Search for the cell housing the specified text and yield its (X, Y) center coordinate. 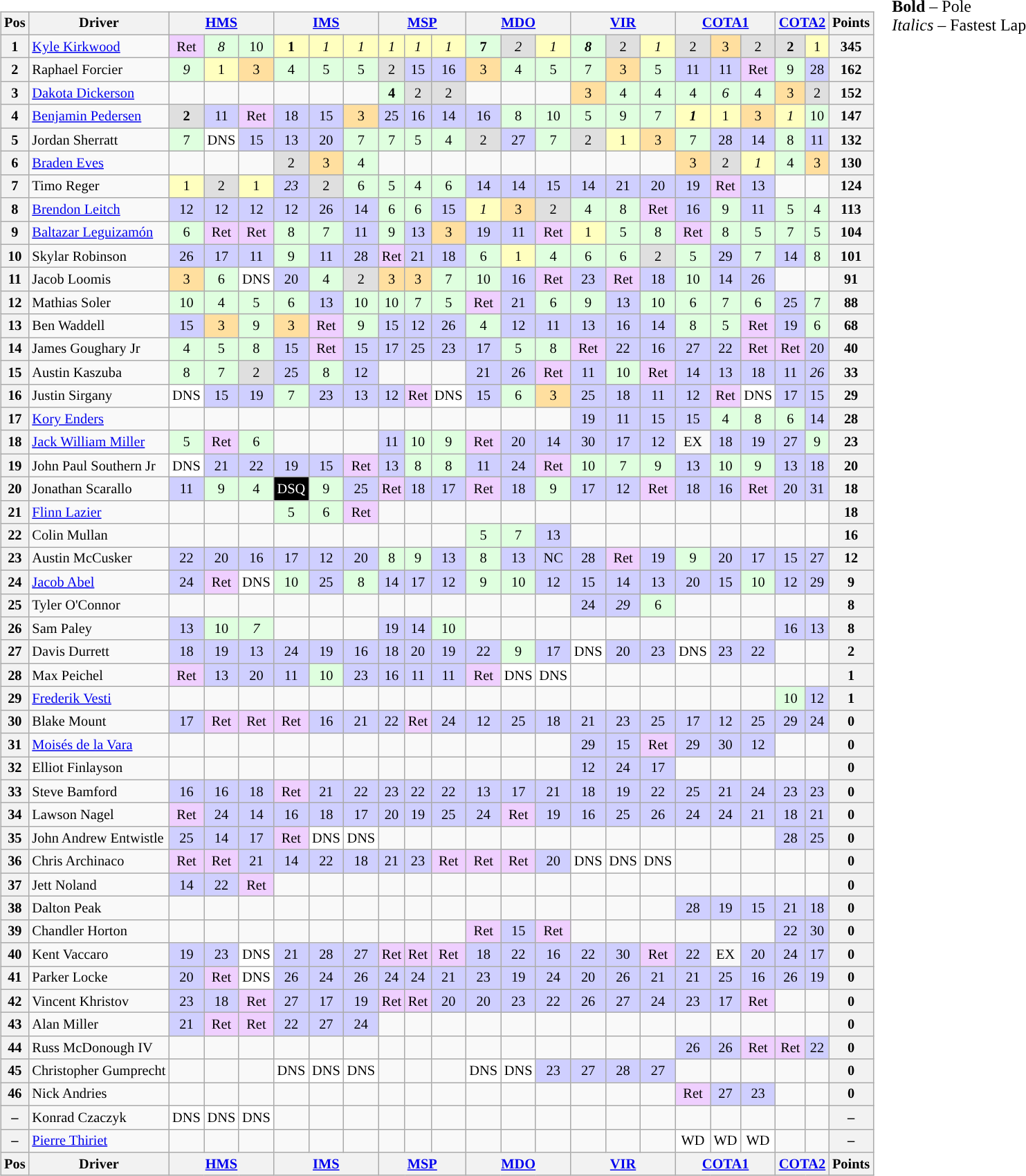
Jacob Abel (98, 582)
88 (851, 303)
345 (851, 46)
Moisés de la Vara (98, 745)
Kyle Kirkwood (98, 46)
Benjamin Pedersen (98, 116)
46 (15, 1094)
Jacob Loomis (98, 279)
Nick Andries (98, 1094)
39 (15, 931)
Colin Mullan (98, 535)
Austin Kaszuba (98, 372)
Pierre Thiriet (98, 1141)
34 (15, 815)
Dalton Peak (98, 908)
Timo Reger (98, 186)
James Goughary Jr (98, 349)
41 (15, 978)
152 (851, 93)
Blake Mount (98, 722)
Kent Vaccaro (98, 955)
Braden Eves (98, 163)
42 (15, 1001)
37 (15, 885)
Austin McCusker (98, 559)
35 (15, 838)
Ben Waddell (98, 326)
Mathias Soler (98, 303)
Jonathan Scarallo (98, 489)
32 (15, 769)
130 (851, 163)
Frederik Vesti (98, 699)
Davis Durrett (98, 652)
Raphael Forcier (98, 70)
DSQ (291, 489)
68 (851, 326)
Tyler O'Connor (98, 605)
Jett Noland (98, 885)
Sam Paley (98, 629)
Flinn Lazier (98, 512)
Chris Archinaco (98, 861)
Baltazar Leguizamón (98, 233)
Konrad Czaczyk (98, 1117)
147 (851, 116)
104 (851, 233)
Dakota Dickerson (98, 93)
132 (851, 140)
43 (15, 1025)
Steve Bamford (98, 791)
44 (15, 1048)
NC (553, 559)
Jack William Miller (98, 442)
Elliot Finlayson (98, 769)
John Paul Southern Jr (98, 466)
101 (851, 256)
Lawson Nagel (98, 815)
162 (851, 70)
38 (15, 908)
91 (851, 279)
Chandler Horton (98, 931)
Alan Miller (98, 1025)
Max Peichel (98, 675)
113 (851, 210)
Jordan Sherratt (98, 140)
36 (15, 861)
Justin Sirgany (98, 396)
124 (851, 186)
Kory Enders (98, 419)
45 (15, 1071)
Christopher Gumprecht (98, 1071)
Parker Locke (98, 978)
Brendon Leitch (98, 210)
Skylar Robinson (98, 256)
John Andrew Entwistle (98, 838)
Vincent Khristov (98, 1001)
Russ McDonough IV (98, 1048)
